Extract the [x, y] coordinate from the center of the cell holding the provided text.  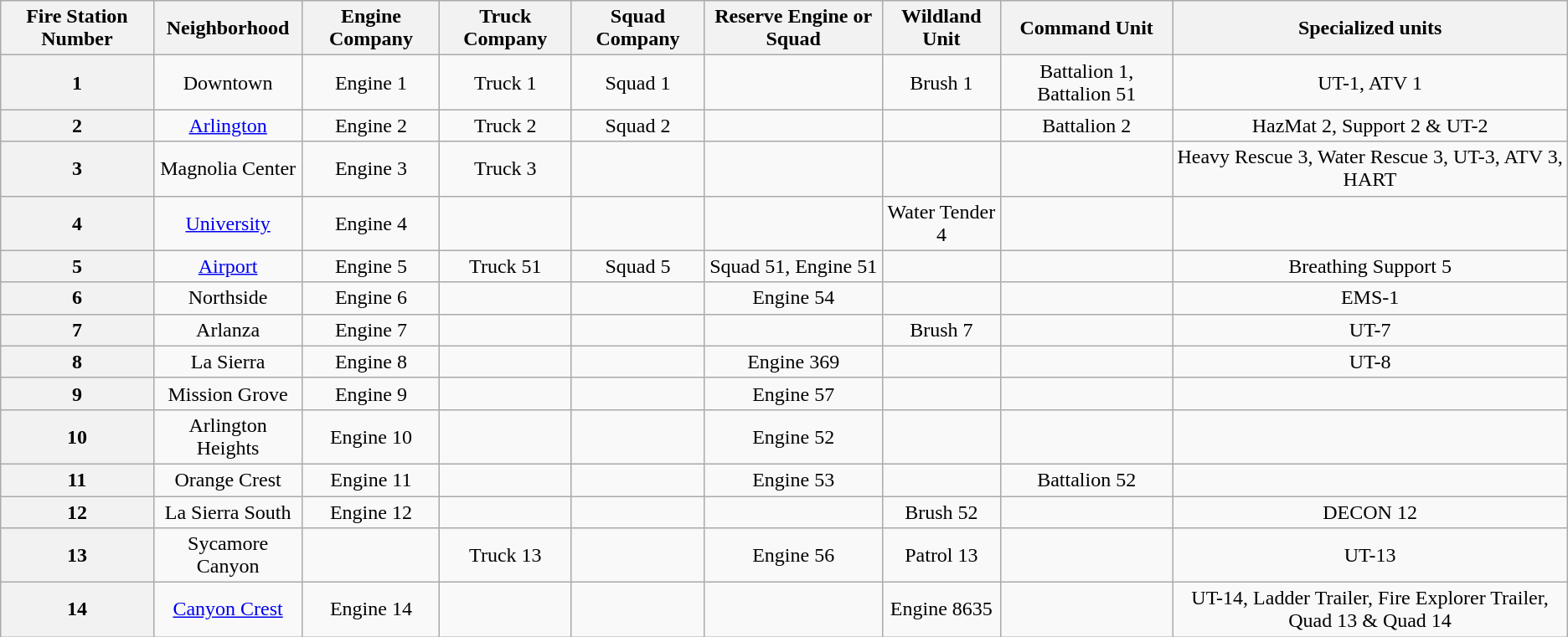
Mission Grove [228, 393]
UT-7 [1370, 330]
Truck Company [506, 28]
14 [77, 609]
DECON 12 [1370, 511]
Command Unit [1087, 28]
Truck 2 [506, 126]
Engine 57 [793, 393]
2 [77, 126]
UT-14, Ladder Trailer, Fire Explorer Trailer, Quad 13 & Quad 14 [1370, 609]
Patrol 13 [941, 556]
Magnolia Center [228, 169]
Water Tender 4 [941, 223]
Squad 1 [638, 82]
Truck 1 [506, 82]
Truck 51 [506, 266]
Specialized units [1370, 28]
Engine 54 [793, 298]
Engine 6 [371, 298]
Battalion 2 [1087, 126]
Sycamore Canyon [228, 556]
Downtown [228, 82]
Engine 2 [371, 126]
UT-8 [1370, 362]
10 [77, 437]
Breathing Support 5 [1370, 266]
La Sierra South [228, 511]
Engine 369 [793, 362]
Engine 12 [371, 511]
3 [77, 169]
Arlington [228, 126]
Engine 7 [371, 330]
UT-1, ATV 1 [1370, 82]
Brush 7 [941, 330]
Northside [228, 298]
Canyon Crest [228, 609]
Squad 51, Engine 51 [793, 266]
Engine 14 [371, 609]
Truck 3 [506, 169]
Engine 53 [793, 480]
Squad Company [638, 28]
UT-13 [1370, 556]
8 [77, 362]
Reserve Engine or Squad [793, 28]
Engine 1 [371, 82]
Arlanza [228, 330]
7 [77, 330]
Fire Station Number [77, 28]
University [228, 223]
5 [77, 266]
Squad 2 [638, 126]
1 [77, 82]
Engine Company [371, 28]
6 [77, 298]
Heavy Rescue 3, Water Rescue 3, UT-3, ATV 3, HART [1370, 169]
Engine 8 [371, 362]
Engine 9 [371, 393]
Squad 5 [638, 266]
Battalion 1, Battalion 51 [1087, 82]
12 [77, 511]
13 [77, 556]
Brush 52 [941, 511]
Arlington Heights [228, 437]
Engine 11 [371, 480]
Engine 52 [793, 437]
9 [77, 393]
Battalion 52 [1087, 480]
Engine 5 [371, 266]
Engine 3 [371, 169]
Neighborhood [228, 28]
Orange Crest [228, 480]
Brush 1 [941, 82]
Airport [228, 266]
Engine 56 [793, 556]
11 [77, 480]
La Sierra [228, 362]
4 [77, 223]
Truck 13 [506, 556]
EMS-1 [1370, 298]
Wildland Unit [941, 28]
Engine 8635 [941, 609]
Engine 4 [371, 223]
HazMat 2, Support 2 & UT-2 [1370, 126]
Engine 10 [371, 437]
